Return the [x, y] coordinate for the center point of the cell that contains the specified text.  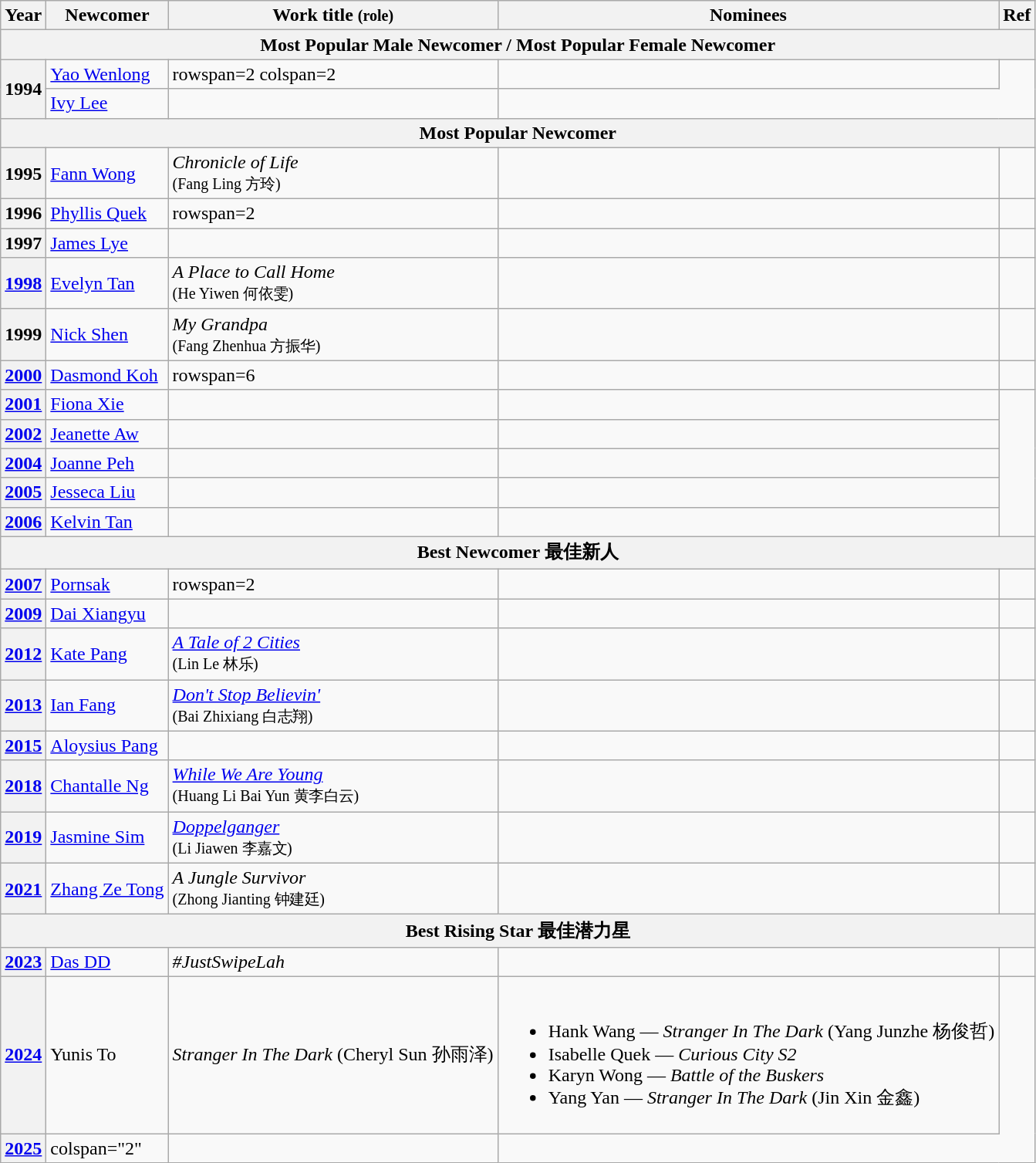
Joanne Peh [107, 463]
Chronicle of Life(Fang Ling 方玲) [333, 173]
Ivy Lee [107, 103]
2012 [23, 654]
Nick Shen [107, 335]
My Grandpa(Fang Zhenhua 方振华) [333, 335]
Fann Wong [107, 173]
#JustSwipeLah [333, 962]
Evelyn Tan [107, 284]
Jesseca Liu [107, 492]
2013 [23, 705]
Most Popular Male Newcomer / Most Popular Female Newcomer [518, 45]
colspan="2" [107, 1148]
While We Are Young(Huang Li Bai Yun 黄李白云) [333, 786]
2004 [23, 463]
2015 [23, 745]
Yunis To [107, 1054]
James Lye [107, 243]
Ref [1017, 15]
Best Rising Star 最佳潜力星 [518, 931]
Phyllis Quek [107, 214]
A Place to Call Home(He Yiwen 何依雯) [333, 284]
Year [23, 15]
Dasmond Koh [107, 375]
2009 [23, 614]
A Tale of 2 Cities (Lin Le 林乐) [333, 654]
rowspan=6 [333, 375]
Jeanette Aw [107, 434]
rowspan=2 colspan=2 [333, 74]
Chantalle Ng [107, 786]
Ian Fang [107, 705]
Don't Stop Believin'(Bai Zhixiang 白志翔) [333, 705]
2025 [23, 1148]
1994 [23, 89]
2024 [23, 1054]
Das DD [107, 962]
Doppelganger(Li Jiawen 李嘉文) [333, 838]
Jasmine Sim [107, 838]
1998 [23, 284]
2000 [23, 375]
A Jungle Survivor(Zhong Jianting 钟建廷) [333, 889]
Stranger In The Dark (Cheryl Sun 孙雨泽) [333, 1054]
Kelvin Tan [107, 522]
Most Popular Newcomer [518, 133]
2001 [23, 404]
Newcomer [107, 15]
Work title (role) [333, 15]
2018 [23, 786]
2002 [23, 434]
1999 [23, 335]
1996 [23, 214]
Yao Wenlong [107, 74]
Best Newcomer 最佳新人 [518, 553]
2021 [23, 889]
2023 [23, 962]
1997 [23, 243]
1995 [23, 173]
Nominees [748, 15]
2007 [23, 584]
2006 [23, 522]
Aloysius Pang [107, 745]
2019 [23, 838]
2005 [23, 492]
Pornsak [107, 584]
Zhang Ze Tong [107, 889]
Kate Pang [107, 654]
Fiona Xie [107, 404]
Dai Xiangyu [107, 614]
